Detect which cell encompasses the target text, then output its (x, y) center coordinate. 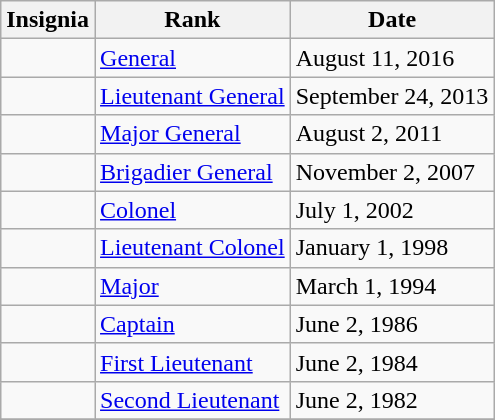
Lieutenant Colonel (193, 248)
August 11, 2016 (392, 58)
Captain (193, 324)
Major General (193, 134)
September 24, 2013 (392, 96)
Insignia (48, 20)
January 1, 1998 (392, 248)
General (193, 58)
June 2, 1986 (392, 324)
Brigadier General (193, 172)
July 1, 2002 (392, 210)
Second Lieutenant (193, 400)
March 1, 1994 (392, 286)
Lieutenant General (193, 96)
Colonel (193, 210)
Rank (193, 20)
Date (392, 20)
Major (193, 286)
June 2, 1984 (392, 362)
June 2, 1982 (392, 400)
November 2, 2007 (392, 172)
First Lieutenant (193, 362)
August 2, 2011 (392, 134)
